Pinpoint the cell where the given text exists, returning its [X, Y] midpoint coordinate. 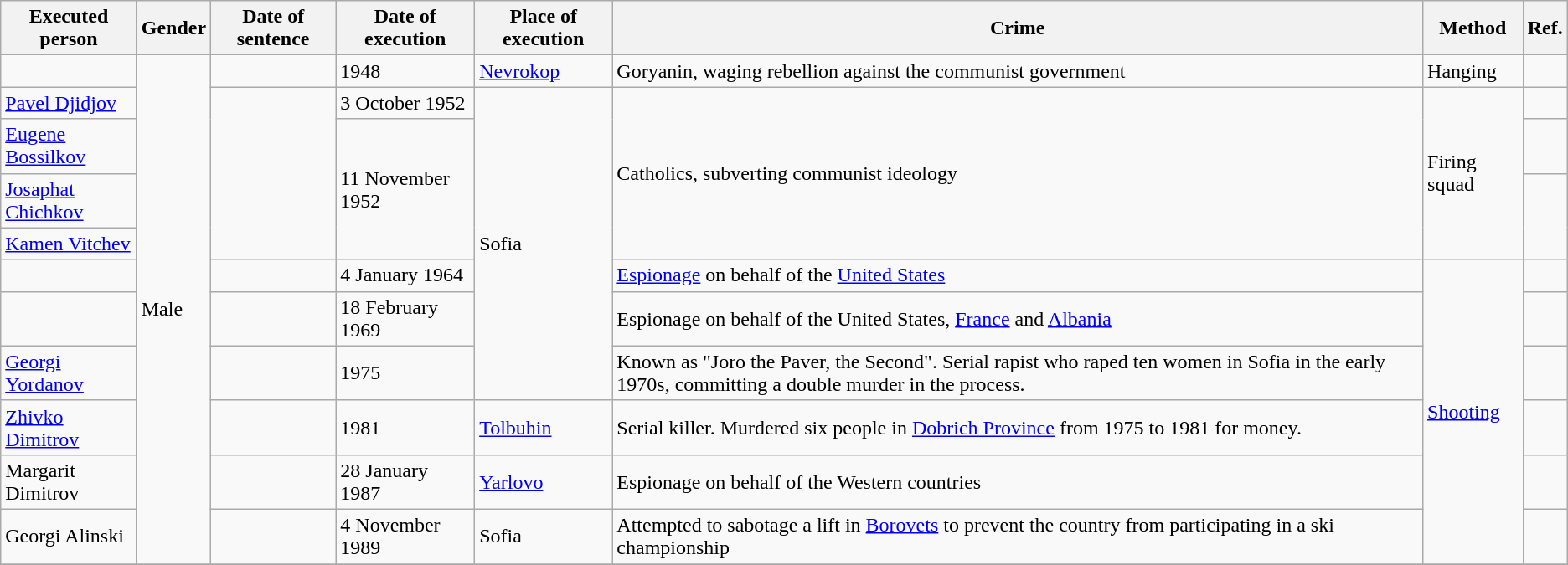
Gender [173, 28]
Date of execution [405, 28]
4 January 1964 [405, 275]
Serial killer. Murdered six people in Dobrich Province from 1975 to 1981 for money. [1018, 427]
Date of sentence [273, 28]
1948 [405, 71]
Executed person [69, 28]
Georgi Yordanov [69, 373]
Yarlovo [544, 482]
Georgi Alinski [69, 536]
1975 [405, 373]
11 November 1952 [405, 189]
Crime [1018, 28]
Josaphat Chichkov [69, 201]
Kamen Vitchev [69, 244]
Espionage on behalf of the United States [1018, 275]
28 January 1987 [405, 482]
Zhivko Dimitrov [69, 427]
Hanging [1473, 71]
Method [1473, 28]
Goryanin, waging rebellion against the communist government [1018, 71]
Shooting [1473, 412]
Tolbuhin [544, 427]
Male [173, 310]
Eugene Bossilkov [69, 146]
1981 [405, 427]
Place of execution [544, 28]
Espionage on behalf of the United States, France and Albania [1018, 318]
Nevrokop [544, 71]
Margarit Dimitrov [69, 482]
Pavel Djidjov [69, 103]
Catholics, subverting communist ideology [1018, 173]
Known as "Joro the Paver, the Second". Serial rapist who raped ten women in Sofia in the early 1970s, committing a double murder in the process. [1018, 373]
4 November 1989 [405, 536]
Firing squad [1473, 173]
Attempted to sabotage a lift in Borovets to prevent the country from participating in a ski championship [1018, 536]
18 February 1969 [405, 318]
3 October 1952 [405, 103]
Espionage on behalf of the Western countries [1018, 482]
Ref. [1545, 28]
